Find where the given text appears and provide that cell's center as [x, y] coordinate. 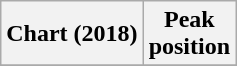
Chart (2018) [72, 34]
Peak position [189, 34]
